For the text-containing cell, return its midpoint in [X, Y] coordinate format. 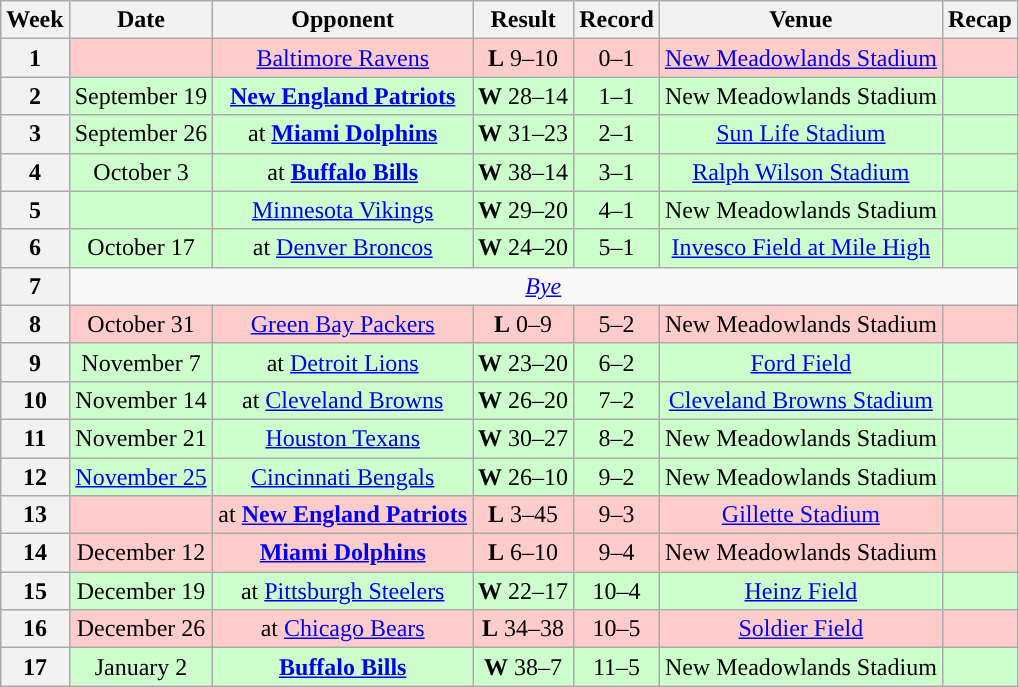
Green Bay Packers [343, 324]
at Cleveland Browns [343, 400]
at Detroit Lions [343, 362]
W 23–20 [524, 362]
Buffalo Bills [343, 667]
10–5 [617, 629]
Miami Dolphins [343, 553]
W 31–23 [524, 134]
5–2 [617, 324]
L 6–10 [524, 553]
7–2 [617, 400]
8 [35, 324]
Heinz Field [800, 591]
W 38–7 [524, 667]
Recap [980, 20]
W 29–20 [524, 210]
at Chicago Bears [343, 629]
October 3 [141, 172]
October 31 [141, 324]
January 2 [141, 667]
10–4 [617, 591]
New England Patriots [343, 96]
December 19 [141, 591]
at New England Patriots [343, 515]
16 [35, 629]
W 26–10 [524, 477]
November 25 [141, 477]
Date [141, 20]
November 7 [141, 362]
9–2 [617, 477]
Minnesota Vikings [343, 210]
Record [617, 20]
Ralph Wilson Stadium [800, 172]
5–1 [617, 248]
1–1 [617, 96]
Gillette Stadium [800, 515]
14 [35, 553]
L 9–10 [524, 58]
W 22–17 [524, 591]
10 [35, 400]
December 12 [141, 553]
3 [35, 134]
5 [35, 210]
at Pittsburgh Steelers [343, 591]
9–4 [617, 553]
Cleveland Browns Stadium [800, 400]
Bye [543, 286]
Ford Field [800, 362]
1 [35, 58]
L 34–38 [524, 629]
Cincinnati Bengals [343, 477]
L 3–45 [524, 515]
15 [35, 591]
0–1 [617, 58]
4–1 [617, 210]
Invesco Field at Mile High [800, 248]
12 [35, 477]
November 21 [141, 438]
L 0–9 [524, 324]
December 26 [141, 629]
Opponent [343, 20]
9–3 [617, 515]
at Denver Broncos [343, 248]
Result [524, 20]
W 38–14 [524, 172]
2–1 [617, 134]
Soldier Field [800, 629]
at Miami Dolphins [343, 134]
at Buffalo Bills [343, 172]
Venue [800, 20]
W 28–14 [524, 96]
4 [35, 172]
Baltimore Ravens [343, 58]
6–2 [617, 362]
2 [35, 96]
Week [35, 20]
13 [35, 515]
11–5 [617, 667]
W 30–27 [524, 438]
7 [35, 286]
6 [35, 248]
October 17 [141, 248]
Sun Life Stadium [800, 134]
11 [35, 438]
9 [35, 362]
Houston Texans [343, 438]
8–2 [617, 438]
3–1 [617, 172]
September 26 [141, 134]
September 19 [141, 96]
W 24–20 [524, 248]
17 [35, 667]
W 26–20 [524, 400]
November 14 [141, 400]
